Return the [X, Y] coordinate for the center point of the cell that contains the specified text.  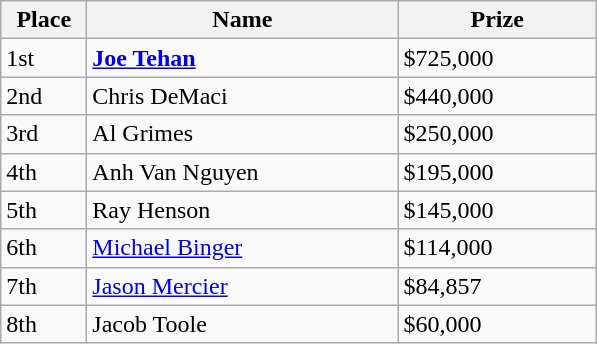
Al Grimes [242, 134]
Michael Binger [242, 248]
Place [44, 20]
5th [44, 210]
Ray Henson [242, 210]
Name [242, 20]
$145,000 [498, 210]
$440,000 [498, 96]
6th [44, 248]
Chris DeMaci [242, 96]
4th [44, 172]
Jacob Toole [242, 324]
$60,000 [498, 324]
2nd [44, 96]
$725,000 [498, 58]
3rd [44, 134]
$250,000 [498, 134]
Anh Van Nguyen [242, 172]
Prize [498, 20]
Joe Tehan [242, 58]
8th [44, 324]
Jason Mercier [242, 286]
$84,857 [498, 286]
1st [44, 58]
$114,000 [498, 248]
$195,000 [498, 172]
7th [44, 286]
